Output the (X, Y) coordinate of the center of the cell containing the given text.  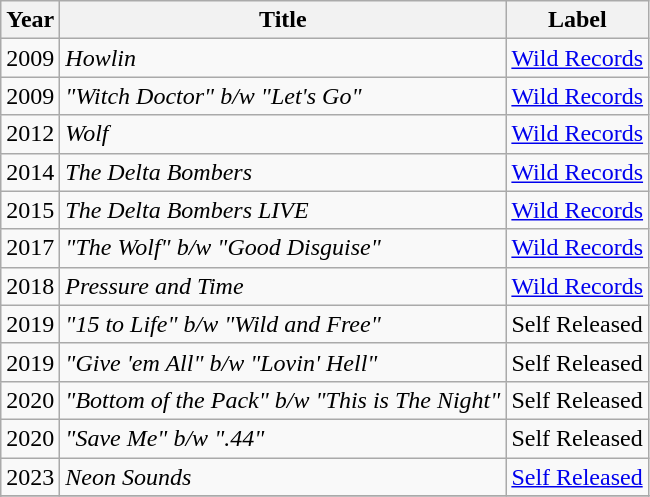
"15 to Life" b/w "Wild and Free" (283, 324)
"Save Me" b/w ".44" (283, 438)
"Bottom of the Pack" b/w "This is The Night" (283, 400)
"Give 'em All" b/w "Lovin' Hell" (283, 362)
Pressure and Time (283, 286)
2014 (30, 172)
Label (578, 20)
Title (283, 20)
2023 (30, 477)
The Delta Bombers LIVE (283, 210)
2017 (30, 248)
"Witch Doctor" b/w "Let's Go" (283, 96)
Wolf (283, 134)
2015 (30, 210)
Howlin (283, 58)
"The Wolf" b/w "Good Disguise" (283, 248)
2018 (30, 286)
Year (30, 20)
2012 (30, 134)
Neon Sounds (283, 477)
The Delta Bombers (283, 172)
